For the text-containing cell, return its midpoint in (X, Y) coordinate format. 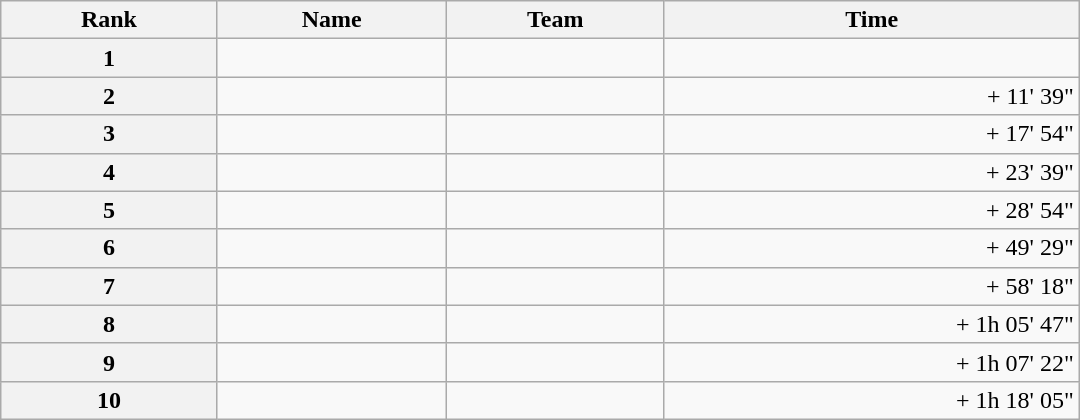
9 (109, 362)
3 (109, 134)
+ 58' 18" (872, 286)
10 (109, 400)
Name (332, 20)
Time (872, 20)
+ 17' 54" (872, 134)
8 (109, 324)
+ 28' 54" (872, 210)
1 (109, 58)
Team (555, 20)
+ 23' 39" (872, 172)
+ 11' 39" (872, 96)
5 (109, 210)
6 (109, 248)
+ 49' 29" (872, 248)
+ 1h 18' 05" (872, 400)
+ 1h 07' 22" (872, 362)
+ 1h 05' 47" (872, 324)
2 (109, 96)
7 (109, 286)
Rank (109, 20)
4 (109, 172)
